Search for the cell housing the specified text and yield its [x, y] center coordinate. 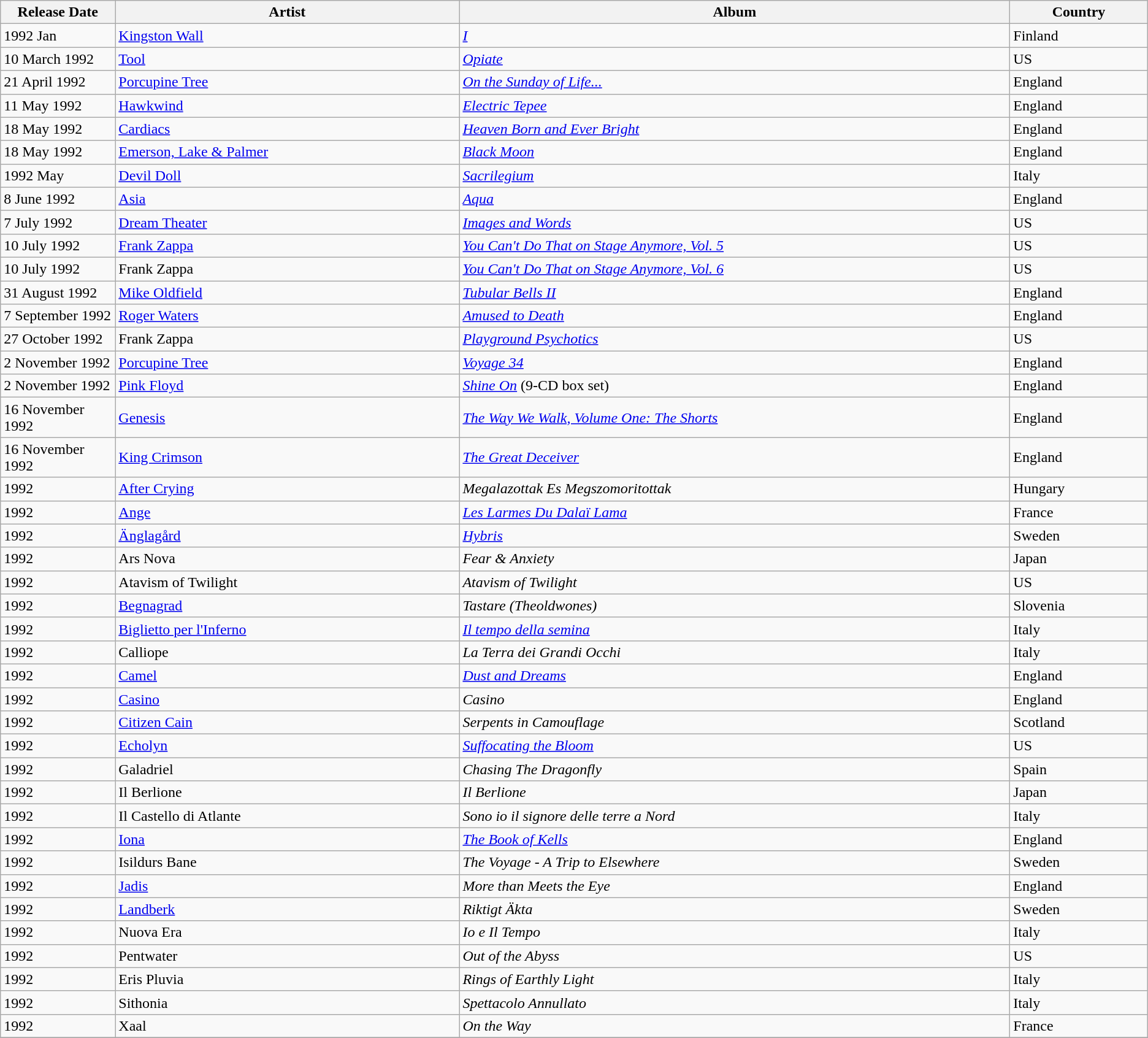
Jadis [287, 886]
10 March 1992 [58, 59]
Shine On (9-CD box set) [735, 386]
Galadriel [287, 769]
Aqua [735, 199]
7 September 1992 [58, 316]
Amused to Death [735, 316]
Echolyn [287, 746]
Spain [1079, 769]
Voyage 34 [735, 363]
Mike Oldfield [287, 293]
Hybris [735, 536]
Suffocating the Bloom [735, 746]
Electric Tepee [735, 106]
King Crimson [287, 458]
Opiate [735, 59]
Nuova Era [287, 932]
Sithonia [287, 1002]
Eris Pluvia [287, 979]
Devil Doll [287, 175]
Ars Nova [287, 559]
Il Castello di Atlante [287, 816]
Pentwater [287, 956]
Landberk [287, 909]
Chasing The Dragonfly [735, 769]
I [735, 36]
Ange [287, 512]
La Terra dei Grandi Occhi [735, 652]
Kingston Wall [287, 36]
The Book of Kells [735, 839]
Hungary [1079, 489]
The Great Deceiver [735, 458]
7 July 1992 [58, 222]
Heaven Born and Ever Bright [735, 129]
Begnagrad [287, 605]
1992 Jan [58, 36]
Citizen Cain [287, 723]
Release Date [58, 12]
Spettacolo Annullato [735, 1002]
Camel [287, 675]
Serpents in Camouflage [735, 723]
Playground Psychotics [735, 339]
Roger Waters [287, 316]
The Voyage - A Trip to Elsewhere [735, 863]
Slovenia [1079, 605]
Fear & Anxiety [735, 559]
Calliope [287, 652]
Pink Floyd [287, 386]
Finland [1079, 36]
Sono io il signore delle terre a Nord [735, 816]
Tastare (Theoldwones) [735, 605]
Genesis [287, 417]
After Crying [287, 489]
Scotland [1079, 723]
Black Moon [735, 152]
You Can't Do That on Stage Anymore, Vol. 6 [735, 269]
27 October 1992 [58, 339]
You Can't Do That on Stage Anymore, Vol. 5 [735, 245]
Out of the Abyss [735, 956]
Tool [287, 59]
Io e Il Tempo [735, 932]
Images and Words [735, 222]
Emerson, Lake & Palmer [287, 152]
Isildurs Bane [287, 863]
Megalazottak Es Megszomoritottak [735, 489]
11 May 1992 [58, 106]
Änglagård [287, 536]
Biglietto per l'Inferno [287, 629]
On the Sunday of Life... [735, 82]
Rings of Earthly Light [735, 979]
More than Meets the Eye [735, 886]
Il tempo della semina [735, 629]
Xaal [287, 1026]
Artist [287, 12]
Tubular Bells II [735, 293]
On the Way [735, 1026]
Album [735, 12]
Asia [287, 199]
8 June 1992 [58, 199]
The Way We Walk, Volume One: The Shorts [735, 417]
Les Larmes Du Dalaï Lama [735, 512]
Iona [287, 839]
21 April 1992 [58, 82]
Country [1079, 12]
31 August 1992 [58, 293]
Riktigt Äkta [735, 909]
Dream Theater [287, 222]
Sacrilegium [735, 175]
Dust and Dreams [735, 675]
Hawkwind [287, 106]
1992 May [58, 175]
Cardiacs [287, 129]
